Scan for the cell matching the given text and deliver its [x, y] coordinate at center. 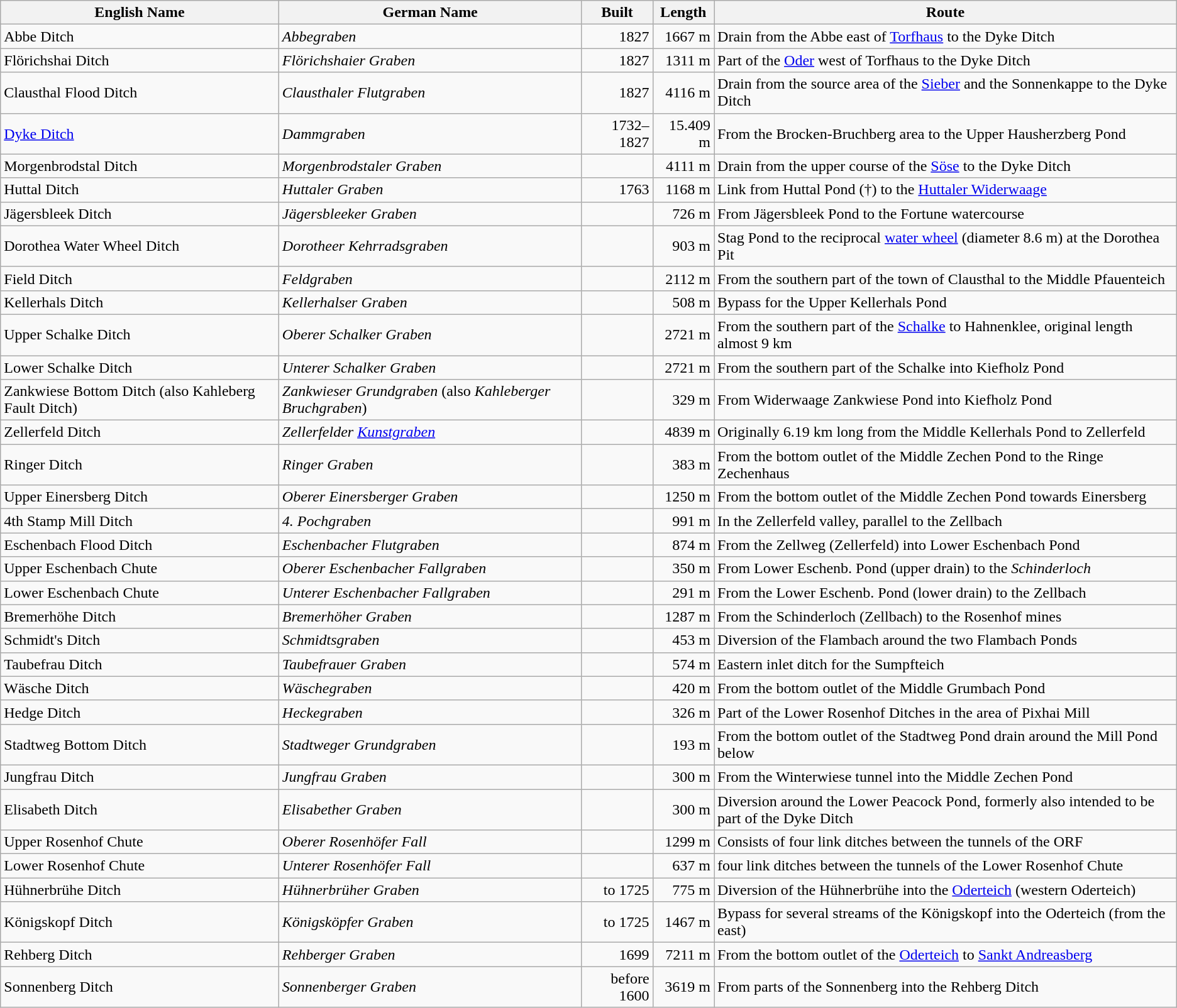
Heckegraben [430, 712]
Zankwiese Bottom Ditch (also Kahleberg Fault Ditch) [140, 400]
Ringer Graben [430, 465]
1287 m [683, 616]
Zellerfelder Kunstgraben [430, 432]
before 1600 [617, 987]
Stag Pond to the reciprocal water wheel (diameter 8.6 m) at the Dorothea Pit [946, 246]
1250 m [683, 497]
1299 m [683, 842]
291 m [683, 593]
3619 m [683, 987]
Elisabeth Ditch [140, 809]
775 m [683, 890]
991 m [683, 521]
1467 m [683, 923]
Bremerhöher Graben [430, 616]
1667 m [683, 36]
Eschenbach Flood Ditch [140, 545]
Flörichshaier Graben [430, 60]
Bremerhöhe Ditch [140, 616]
Diversion of the Hühnerbrühe into the Oderteich (western Oderteich) [946, 890]
From Lower Eschenb. Pond (upper drain) to the Schinderloch [946, 569]
574 m [683, 664]
329 m [683, 400]
Unterer Rosenhöfer Fall [430, 866]
Jägersbleek Ditch [140, 214]
Flörichshai Ditch [140, 60]
Stadtweger Grundgraben [430, 744]
1168 m [683, 190]
Oberer Rosenhöfer Fall [430, 842]
From the bottom outlet of the Middle Zechen Pond to the Ringe Zechenhaus [946, 465]
Taubefrau Ditch [140, 664]
Built [617, 13]
4. Pochgraben [430, 521]
Kellerhalser Graben [430, 302]
Eschenbacher Flutgraben [430, 545]
Morgenbrodstal Ditch [140, 166]
English Name [140, 13]
Unterer Eschenbacher Fallgraben [430, 593]
Diversion of the Flambach around the two Flambach Ponds [946, 640]
1311 m [683, 60]
Lower Rosenhof Chute [140, 866]
Zellerfeld Ditch [140, 432]
Drain from the upper course of the Söse to the Dyke Ditch [946, 166]
Upper Rosenhof Chute [140, 842]
Hühnerbrühe Ditch [140, 890]
Link from Huttal Pond (†) to the Huttaler Widerwaage [946, 190]
four link ditches between the tunnels of the Lower Rosenhof Chute [946, 866]
Oberer Einersberger Graben [430, 497]
Eastern inlet ditch for the Sumpfteich [946, 664]
Upper Schalke Ditch [140, 334]
Unterer Schalker Graben [430, 368]
726 m [683, 214]
Length [683, 13]
Lower Schalke Ditch [140, 368]
383 m [683, 465]
Elisabether Graben [430, 809]
4839 m [683, 432]
Huttal Ditch [140, 190]
Originally 6.19 km long from the Middle Kellerhals Pond to Zellerfeld [946, 432]
Jägersbleeker Graben [430, 214]
2112 m [683, 278]
From the southern part of the Schalke into Kiefholz Pond [946, 368]
Feldgraben [430, 278]
Part of the Lower Rosenhof Ditches in the area of Pixhai Mill [946, 712]
Upper Einersberg Ditch [140, 497]
Rehberger Graben [430, 955]
Diversion around the Lower Peacock Pond, formerly also intended to be part of the Dyke Ditch [946, 809]
4116 m [683, 93]
Bypass for several streams of the Königskopf into the Oderteich (from the east) [946, 923]
Huttaler Graben [430, 190]
From the southern part of the town of Clausthal to the Middle Pfauenteich [946, 278]
7211 m [683, 955]
1763 [617, 190]
Sonnenberger Graben [430, 987]
Bypass for the Upper Kellerhals Pond [946, 302]
Upper Eschenbach Chute [140, 569]
From the southern part of the Schalke to Hahnenklee, original length almost 9 km [946, 334]
Zankwieser Grundgraben (also Kahleberger Bruchgraben) [430, 400]
German Name [430, 13]
326 m [683, 712]
From parts of the Sonnenberg into the Rehberg Ditch [946, 987]
Taubefrauer Graben [430, 664]
Oberer Eschenbacher Fallgraben [430, 569]
Drain from the Abbe east of Torfhaus to the Dyke Ditch [946, 36]
193 m [683, 744]
From the Brocken-Bruchberg area to the Upper Hausherzberg Pond [946, 133]
Consists of four link ditches between the tunnels of the ORF [946, 842]
From the bottom outlet of the Stadtweg Pond drain around the Mill Pond below [946, 744]
4th Stamp Mill Ditch [140, 521]
637 m [683, 866]
Stadtweg Bottom Ditch [140, 744]
Königskopf Ditch [140, 923]
420 m [683, 688]
Rehberg Ditch [140, 955]
Königsköpfer Graben [430, 923]
Jungfrau Ditch [140, 777]
From the bottom outlet of the Middle Grumbach Pond [946, 688]
Dyke Ditch [140, 133]
Wäschegraben [430, 688]
From the Schinderloch (Zellbach) to the Rosenhof mines [946, 616]
From Widerwaage Zankwiese Pond into Kiefholz Pond [946, 400]
Schmidt's Ditch [140, 640]
Dorotheer Kehrradsgraben [430, 246]
Sonnenberg Ditch [140, 987]
Route [946, 13]
Lower Eschenbach Chute [140, 593]
874 m [683, 545]
Clausthal Flood Ditch [140, 93]
4111 m [683, 166]
Hedge Ditch [140, 712]
Schmidtsgraben [430, 640]
Hühnerbrüher Graben [430, 890]
From the Zellweg (Zellerfeld) into Lower Eschenbach Pond [946, 545]
1732–1827 [617, 133]
From the bottom outlet of the Oderteich to Sankt Andreasberg [946, 955]
1699 [617, 955]
Drain from the source area of the Sieber and the Sonnenkappe to the Dyke Ditch [946, 93]
350 m [683, 569]
Part of the Oder west of Torfhaus to the Dyke Ditch [946, 60]
Morgenbrodstaler Graben [430, 166]
Ringer Ditch [140, 465]
Oberer Schalker Graben [430, 334]
From the Winterwiese tunnel into the Middle Zechen Pond [946, 777]
Field Ditch [140, 278]
Dorothea Water Wheel Ditch [140, 246]
15.409 m [683, 133]
From the Lower Eschenb. Pond (lower drain) to the Zellbach [946, 593]
Kellerhals Ditch [140, 302]
In the Zellerfeld valley, parallel to the Zellbach [946, 521]
Abbe Ditch [140, 36]
508 m [683, 302]
Abbegraben [430, 36]
Wäsche Ditch [140, 688]
903 m [683, 246]
453 m [683, 640]
From Jägersbleek Pond to the Fortune watercourse [946, 214]
From the bottom outlet of the Middle Zechen Pond towards Einersberg [946, 497]
Jungfrau Graben [430, 777]
Dammgraben [430, 133]
Clausthaler Flutgraben [430, 93]
